Capture the cell that displays the provided text and extract its [X, Y] central coordinate. 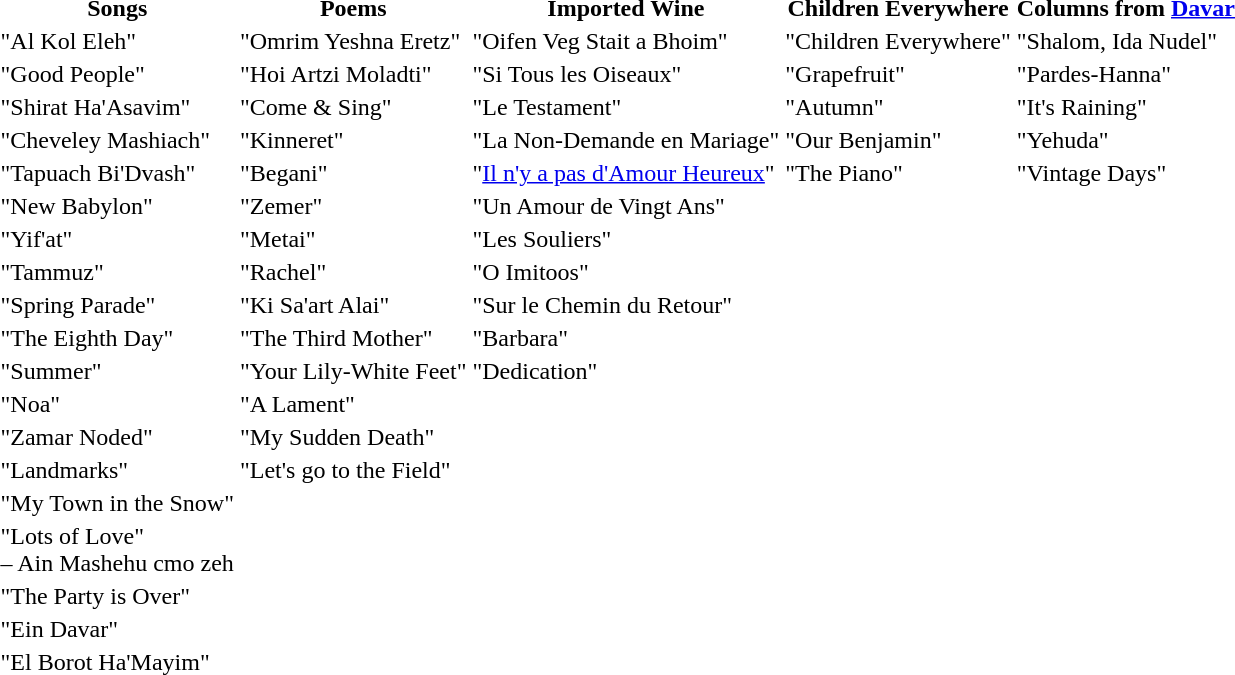
"Begani" [352, 173]
"Rachel" [352, 272]
"O Imitoos" [626, 272]
"Un Amour de Vingt Ans" [626, 206]
"Let's go to the Field" [352, 470]
"Sur le Chemin du Retour" [626, 305]
"Il n'y a pas d'Amour Heureux" [626, 173]
"A Lament" [352, 404]
"Ki Sa'art Alai" [352, 305]
"Si Tous les Oiseaux" [626, 74]
"My Sudden Death" [352, 437]
"Our Benjamin" [898, 140]
"Your Lily-White Feet" [352, 371]
"Kinneret" [352, 140]
"Grapefruit" [898, 74]
"Les Souliers" [626, 239]
"Barbara" [626, 338]
"The Piano" [898, 173]
"Children Everywhere" [898, 41]
"Autumn" [898, 107]
"Metai" [352, 239]
"Oifen Veg Stait a Bhoim" [626, 41]
"Le Testament" [626, 107]
"The Third Mother" [352, 338]
"Omrim Yeshna Eretz" [352, 41]
"La Non-Demande en Mariage" [626, 140]
"Dedication" [626, 371]
"Come & Sing" [352, 107]
"Hoi Artzi Moladti" [352, 74]
"Zemer" [352, 206]
